Scan for the cell matching the given text and deliver its [X, Y] coordinate at center. 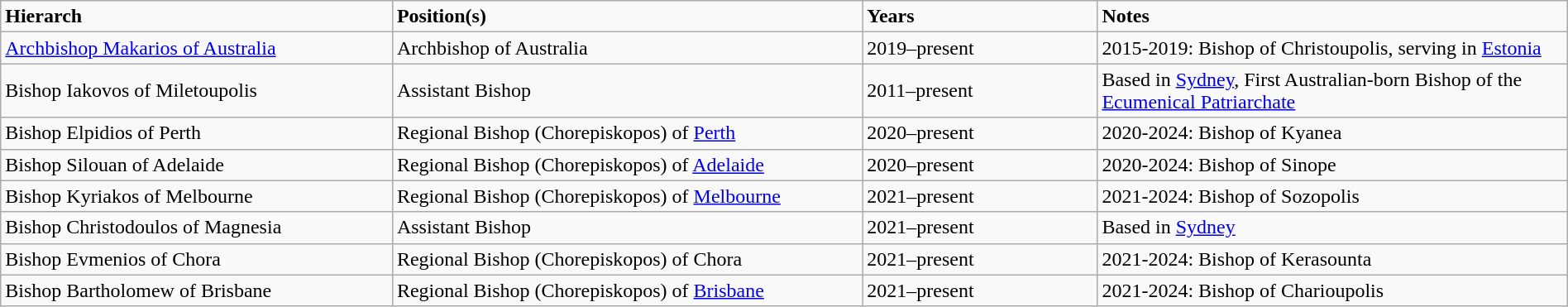
2020-2024: Bishop of Kyanea [1332, 133]
Regional Bishop (Chorepiskopos) of Adelaide [627, 165]
2020-2024: Bishop of Sinope [1332, 165]
Years [980, 17]
Position(s) [627, 17]
2019–present [980, 48]
Regional Bishop (Chorepiskopos) of Melbourne [627, 196]
Bishop Silouan of Adelaide [197, 165]
Regional Bishop (Chorepiskopos) of Brisbane [627, 290]
Based in Sydney [1332, 228]
Regional Bishop (Chorepiskopos) of Chora [627, 259]
Bishop Christodoulos of Magnesia [197, 228]
2021-2024: Bishop of Kerasounta [1332, 259]
Hierarch [197, 17]
Regional Bishop (Chorepiskopos) of Perth [627, 133]
Notes [1332, 17]
Bishop Evmenios of Chora [197, 259]
Bishop Iakovos of Miletoupolis [197, 91]
Archbishop Makarios of Australia [197, 48]
2021-2024: Bishop of Sozopolis [1332, 196]
2015-2019: Bishop of Christoupolis, serving in Estonia [1332, 48]
Archbishop of Australia [627, 48]
2011–present [980, 91]
Bishop Bartholomew of Brisbane [197, 290]
Based in Sydney, First Australian-born Bishop of the Ecumenical Patriarchate [1332, 91]
Bishop Kyriakos of Melbourne [197, 196]
Bishop Elpidios of Perth [197, 133]
2021-2024: Bishop of Charioupolis [1332, 290]
